Capture the cell that displays the provided text and extract its (x, y) central coordinate. 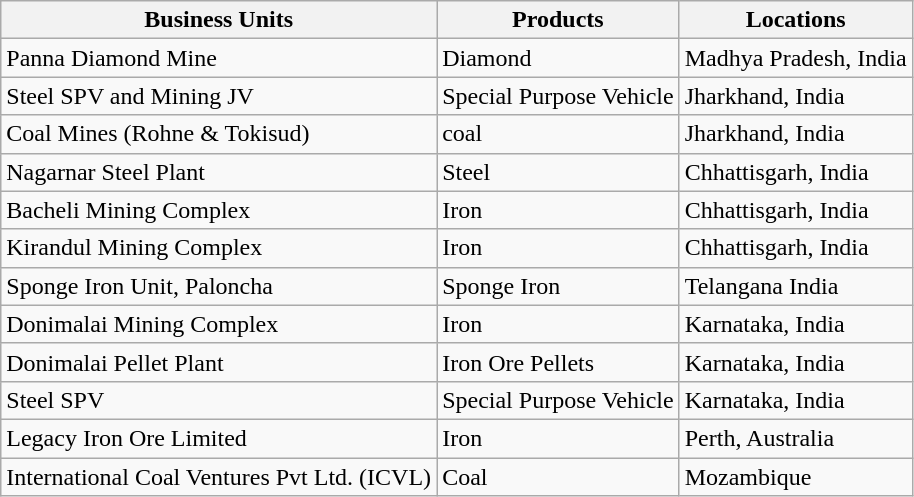
Perth, Australia (796, 438)
Sponge Iron (558, 286)
Iron Ore Pellets (558, 362)
Kirandul Mining Complex (219, 248)
Bacheli Mining Complex (219, 210)
Diamond (558, 58)
International Coal Ventures Pvt Ltd. (ICVL) (219, 477)
Donimalai Pellet Plant (219, 362)
Coal Mines (Rohne & Tokisud) (219, 134)
Donimalai Mining Complex (219, 324)
coal (558, 134)
Nagarnar Steel Plant (219, 172)
Products (558, 20)
Mozambique (796, 477)
Panna Diamond Mine (219, 58)
Steel SPV (219, 400)
Sponge Iron Unit, Paloncha (219, 286)
Business Units (219, 20)
Steel SPV and Mining JV (219, 96)
Madhya Pradesh, India (796, 58)
Legacy Iron Ore Limited (219, 438)
Telangana India (796, 286)
Steel (558, 172)
Locations (796, 20)
Coal (558, 477)
